Output the (x, y) coordinate of the center of the cell containing the given text.  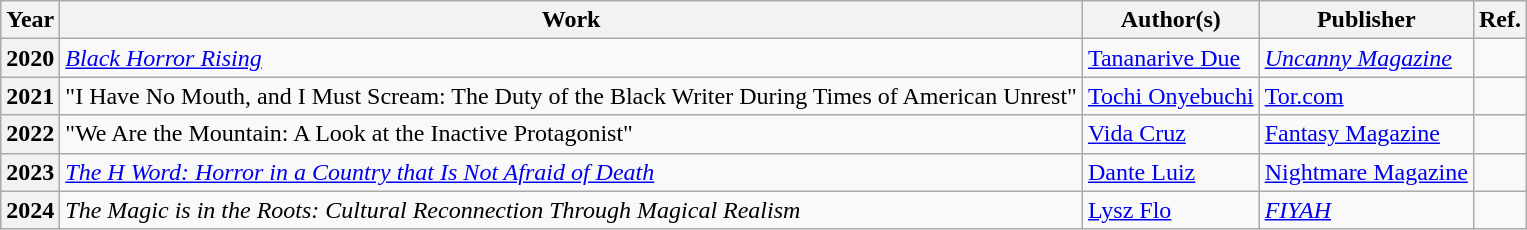
Work (572, 20)
Author(s) (1170, 20)
Black Horror Rising (572, 58)
Tochi Onyebuchi (1170, 96)
2024 (30, 210)
2023 (30, 172)
"We Are the Mountain: A Look at the Inactive Protagonist" (572, 134)
"I Have No Mouth, and I Must Scream: The Duty of the Black Writer During Times of American Unrest" (572, 96)
Uncanny Magazine (1366, 58)
Year (30, 20)
Fantasy Magazine (1366, 134)
FIYAH (1366, 210)
Tor.com (1366, 96)
Lysz Flo (1170, 210)
The Magic is in the Roots: Cultural Reconnection Through Magical Realism (572, 210)
2021 (30, 96)
2022 (30, 134)
Vida Cruz (1170, 134)
Ref. (1500, 20)
Publisher (1366, 20)
Dante Luiz (1170, 172)
2020 (30, 58)
The H Word: Horror in a Country that Is Not Afraid of Death (572, 172)
Tananarive Due (1170, 58)
Nightmare Magazine (1366, 172)
